Determine the (X, Y) coordinate at the center of the cell enclosing the given text.  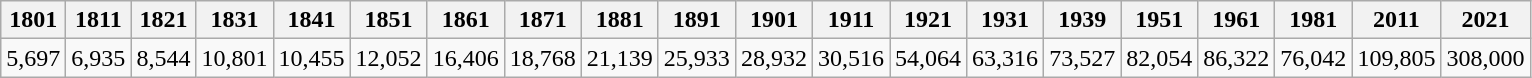
86,322 (1236, 58)
28,932 (774, 58)
76,042 (1314, 58)
82,054 (1160, 58)
1801 (34, 20)
1891 (696, 20)
1951 (1160, 20)
1881 (620, 20)
21,139 (620, 58)
25,933 (696, 58)
10,455 (312, 58)
1911 (850, 20)
73,527 (1082, 58)
1851 (388, 20)
12,052 (388, 58)
109,805 (1396, 58)
30,516 (850, 58)
1821 (164, 20)
1831 (234, 20)
1921 (928, 20)
2011 (1396, 20)
1961 (1236, 20)
10,801 (234, 58)
1901 (774, 20)
6,935 (98, 58)
8,544 (164, 58)
18,768 (542, 58)
1861 (466, 20)
2021 (1486, 20)
1871 (542, 20)
16,406 (466, 58)
1981 (1314, 20)
1931 (1006, 20)
1939 (1082, 20)
5,697 (34, 58)
308,000 (1486, 58)
54,064 (928, 58)
1811 (98, 20)
63,316 (1006, 58)
1841 (312, 20)
